Detect which cell encompasses the target text, then output its [x, y] center coordinate. 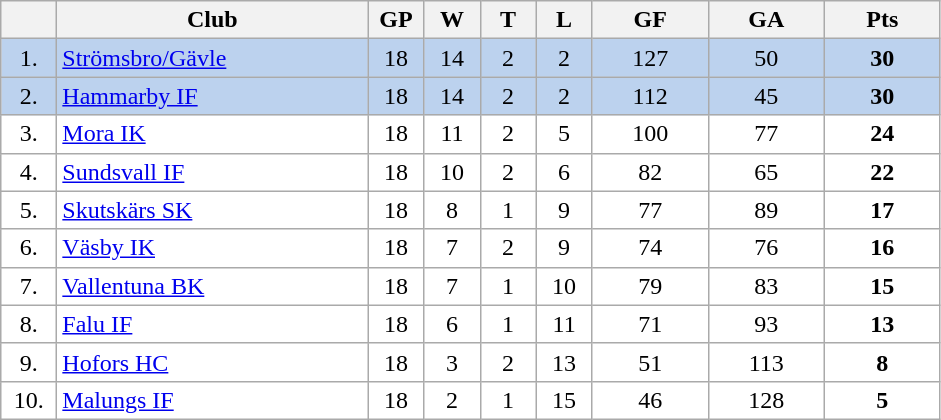
Skutskärs SK [212, 210]
82 [650, 172]
3. [29, 134]
T [508, 20]
L [564, 20]
45 [766, 96]
100 [650, 134]
Vallentuna BK [212, 286]
24 [882, 134]
Pts [882, 20]
112 [650, 96]
5. [29, 210]
22 [882, 172]
Falu IF [212, 324]
17 [882, 210]
128 [766, 400]
76 [766, 248]
GF [650, 20]
Strömsbro/Gävle [212, 58]
50 [766, 58]
74 [650, 248]
16 [882, 248]
46 [650, 400]
10. [29, 400]
Mora IK [212, 134]
2. [29, 96]
8. [29, 324]
1. [29, 58]
89 [766, 210]
3 [452, 362]
79 [650, 286]
6. [29, 248]
Hofors HC [212, 362]
Hammarby IF [212, 96]
113 [766, 362]
Malungs IF [212, 400]
7. [29, 286]
Väsby IK [212, 248]
93 [766, 324]
83 [766, 286]
GA [766, 20]
4. [29, 172]
65 [766, 172]
9. [29, 362]
51 [650, 362]
127 [650, 58]
71 [650, 324]
GP [396, 20]
Sundsvall IF [212, 172]
W [452, 20]
Club [212, 20]
